Determine the [X, Y] coordinate at the center of the cell enclosing the given text.  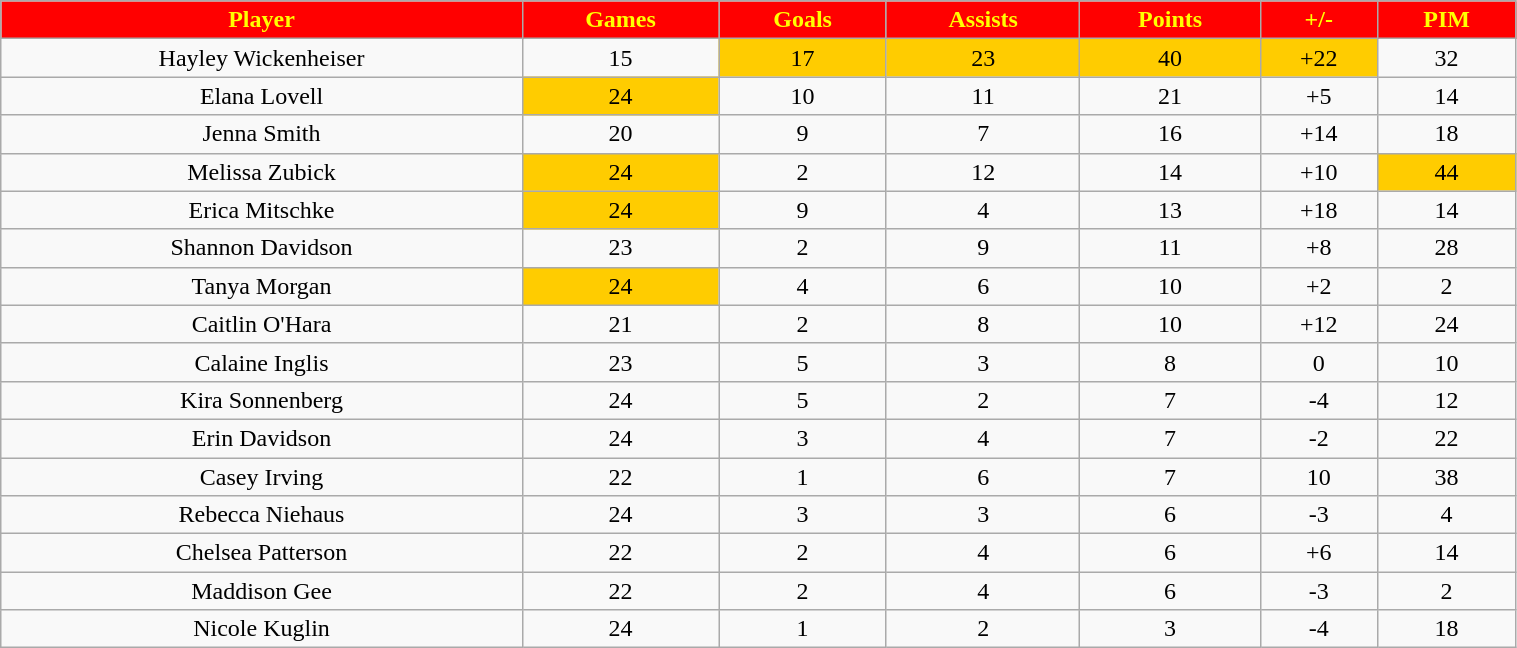
+5 [1318, 96]
Player [262, 20]
Calaine Inglis [262, 362]
Assists [982, 20]
Caitlin O'Hara [262, 324]
+6 [1318, 553]
38 [1446, 477]
Elana Lovell [262, 96]
Erin Davidson [262, 438]
20 [620, 134]
Chelsea Patterson [262, 553]
Games [620, 20]
+12 [1318, 324]
+18 [1318, 210]
-2 [1318, 438]
15 [620, 58]
Hayley Wickenheiser [262, 58]
+14 [1318, 134]
28 [1446, 248]
17 [803, 58]
0 [1318, 362]
+2 [1318, 286]
+8 [1318, 248]
+22 [1318, 58]
32 [1446, 58]
Goals [803, 20]
Casey Irving [262, 477]
Melissa Zubick [262, 172]
Tanya Morgan [262, 286]
+10 [1318, 172]
+/- [1318, 20]
Maddison Gee [262, 591]
Points [1170, 20]
Jenna Smith [262, 134]
Rebecca Niehaus [262, 515]
Kira Sonnenberg [262, 400]
Nicole Kuglin [262, 629]
44 [1446, 172]
16 [1170, 134]
Shannon Davidson [262, 248]
Erica Mitschke [262, 210]
40 [1170, 58]
13 [1170, 210]
PIM [1446, 20]
